Capture the cell that displays the provided text and extract its (X, Y) central coordinate. 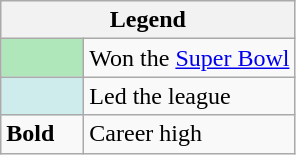
Led the league (190, 96)
Career high (190, 134)
Bold (42, 134)
Legend (148, 20)
Won the Super Bowl (190, 58)
